Search for the cell housing the specified text and yield its (X, Y) center coordinate. 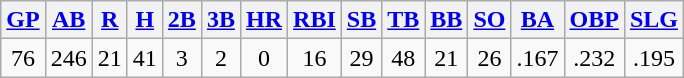
3B (220, 20)
.167 (538, 58)
RBI (315, 20)
SLG (654, 20)
TB (404, 20)
BA (538, 20)
0 (264, 58)
.232 (594, 58)
48 (404, 58)
.195 (654, 58)
H (144, 20)
AB (68, 20)
41 (144, 58)
76 (23, 58)
2B (182, 20)
16 (315, 58)
26 (490, 58)
SO (490, 20)
SB (361, 20)
246 (68, 58)
3 (182, 58)
BB (446, 20)
29 (361, 58)
HR (264, 20)
R (110, 20)
2 (220, 58)
GP (23, 20)
OBP (594, 20)
